Determine the (x, y) coordinate at the center of the cell enclosing the given text.  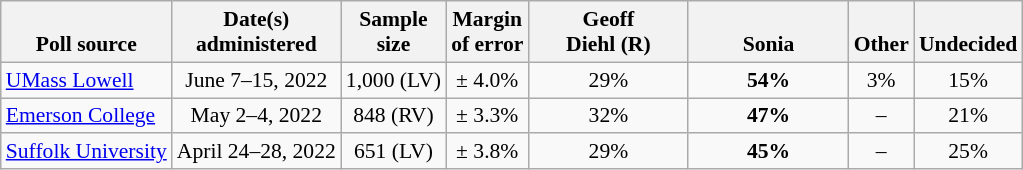
Samplesize (394, 32)
Sonia (768, 32)
32% (608, 116)
UMass Lowell (86, 80)
3% (882, 80)
Emerson College (86, 116)
15% (968, 80)
651 (LV) (394, 152)
± 3.3% (487, 116)
May 2–4, 2022 (256, 116)
June 7–15, 2022 (256, 80)
Suffolk University (86, 152)
Poll source (86, 32)
± 3.8% (487, 152)
Date(s)administered (256, 32)
April 24–28, 2022 (256, 152)
21% (968, 116)
47% (768, 116)
54% (768, 80)
GeoffDiehl (R) (608, 32)
Marginof error (487, 32)
25% (968, 152)
848 (RV) (394, 116)
Other (882, 32)
Undecided (968, 32)
45% (768, 152)
1,000 (LV) (394, 80)
± 4.0% (487, 80)
